Locate the cell with the specified text and output its [x, y] center coordinate. 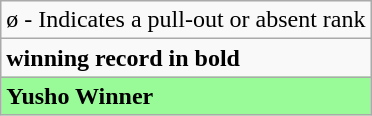
winning record in bold [186, 58]
ø - Indicates a pull-out or absent rank [186, 20]
Yusho Winner [186, 96]
